Scan for the cell matching the given text and deliver its (X, Y) coordinate at center. 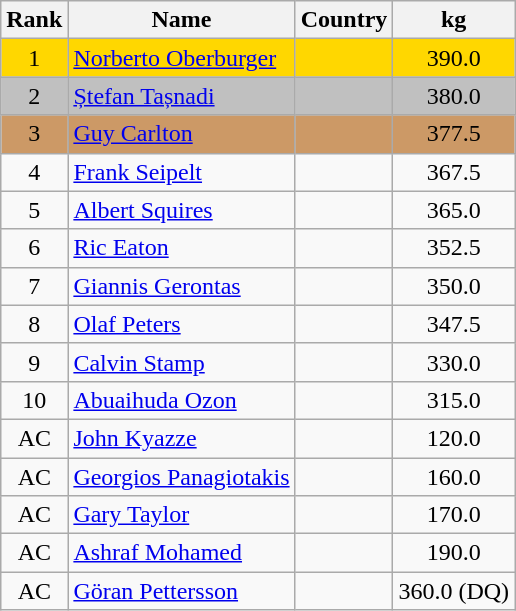
347.5 (454, 324)
Guy Carlton (182, 134)
160.0 (454, 477)
170.0 (454, 515)
5 (34, 210)
Göran Pettersson (182, 591)
Ștefan Tașnadi (182, 96)
Albert Squires (182, 210)
330.0 (454, 362)
1 (34, 58)
8 (34, 324)
Rank (34, 20)
kg (454, 20)
Abuaihuda Ozon (182, 400)
360.0 (DQ) (454, 591)
377.5 (454, 134)
9 (34, 362)
6 (34, 248)
380.0 (454, 96)
Olaf Peters (182, 324)
390.0 (454, 58)
Name (182, 20)
Calvin Stamp (182, 362)
Frank Seipelt (182, 172)
10 (34, 400)
Giannis Gerontas (182, 286)
Georgios Panagiotakis (182, 477)
Norberto Oberburger (182, 58)
Country (344, 20)
Ric Eaton (182, 248)
John Kyazze (182, 438)
365.0 (454, 210)
3 (34, 134)
367.5 (454, 172)
Ashraf Mohamed (182, 553)
350.0 (454, 286)
Gary Taylor (182, 515)
2 (34, 96)
315.0 (454, 400)
120.0 (454, 438)
7 (34, 286)
4 (34, 172)
190.0 (454, 553)
352.5 (454, 248)
